Return [x, y] of the center of cell containing provided text 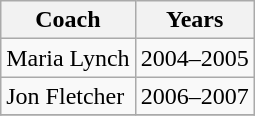
Coach [68, 20]
Years [194, 20]
Maria Lynch [68, 58]
Jon Fletcher [68, 96]
2006–2007 [194, 96]
2004–2005 [194, 58]
